From the cell containing the given text, extract its center point as (x, y) coordinate. 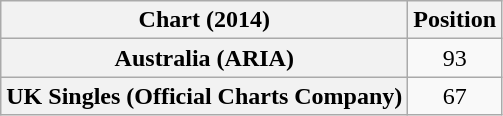
Australia (ARIA) (204, 58)
Position (455, 20)
Chart (2014) (204, 20)
93 (455, 58)
67 (455, 96)
UK Singles (Official Charts Company) (204, 96)
